Scan for the cell matching the given text and deliver its [x, y] coordinate at center. 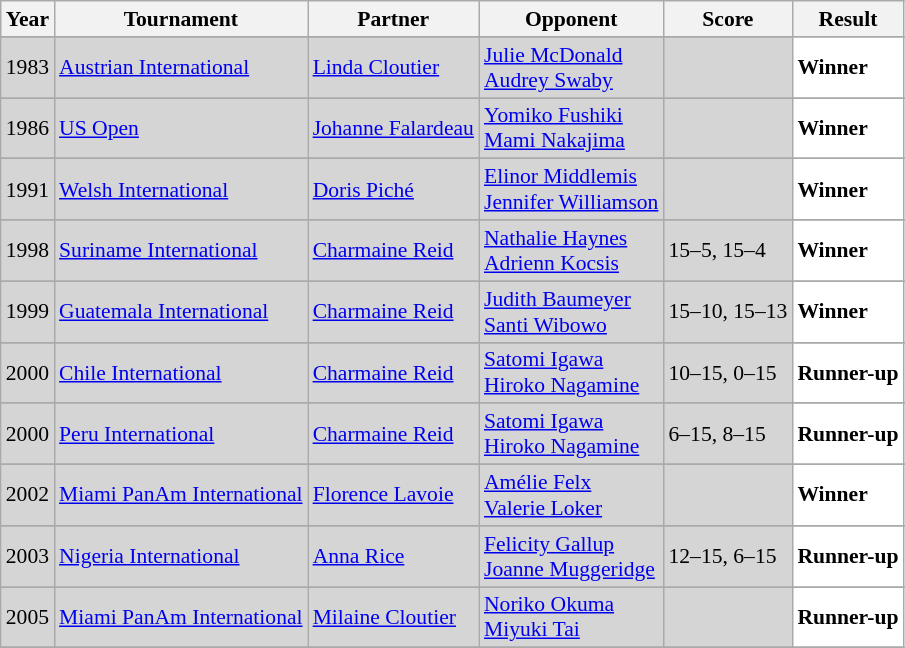
Austrian International [181, 68]
US Open [181, 128]
2003 [28, 556]
12–15, 6–15 [728, 556]
Linda Cloutier [394, 68]
1999 [28, 312]
Score [728, 19]
Result [848, 19]
1991 [28, 190]
Guatemala International [181, 312]
1986 [28, 128]
10–15, 0–15 [728, 372]
15–5, 15–4 [728, 250]
Suriname International [181, 250]
Amélie Felx Valerie Loker [572, 496]
6–15, 8–15 [728, 434]
1983 [28, 68]
2002 [28, 496]
Chile International [181, 372]
Julie McDonald Audrey Swaby [572, 68]
Anna Rice [394, 556]
Partner [394, 19]
Year [28, 19]
Elinor Middlemis Jennifer Williamson [572, 190]
Opponent [572, 19]
1998 [28, 250]
Judith Baumeyer Santi Wibowo [572, 312]
Welsh International [181, 190]
Johanne Falardeau [394, 128]
Tournament [181, 19]
Nigeria International [181, 556]
Milaine Cloutier [394, 618]
Florence Lavoie [394, 496]
Noriko Okuma Miyuki Tai [572, 618]
Doris Piché [394, 190]
2005 [28, 618]
Yomiko Fushiki Mami Nakajima [572, 128]
15–10, 15–13 [728, 312]
Nathalie Haynes Adrienn Kocsis [572, 250]
Felicity Gallup Joanne Muggeridge [572, 556]
Peru International [181, 434]
